Identify which cell holds the provided text, then report its [X, Y] central coordinate. 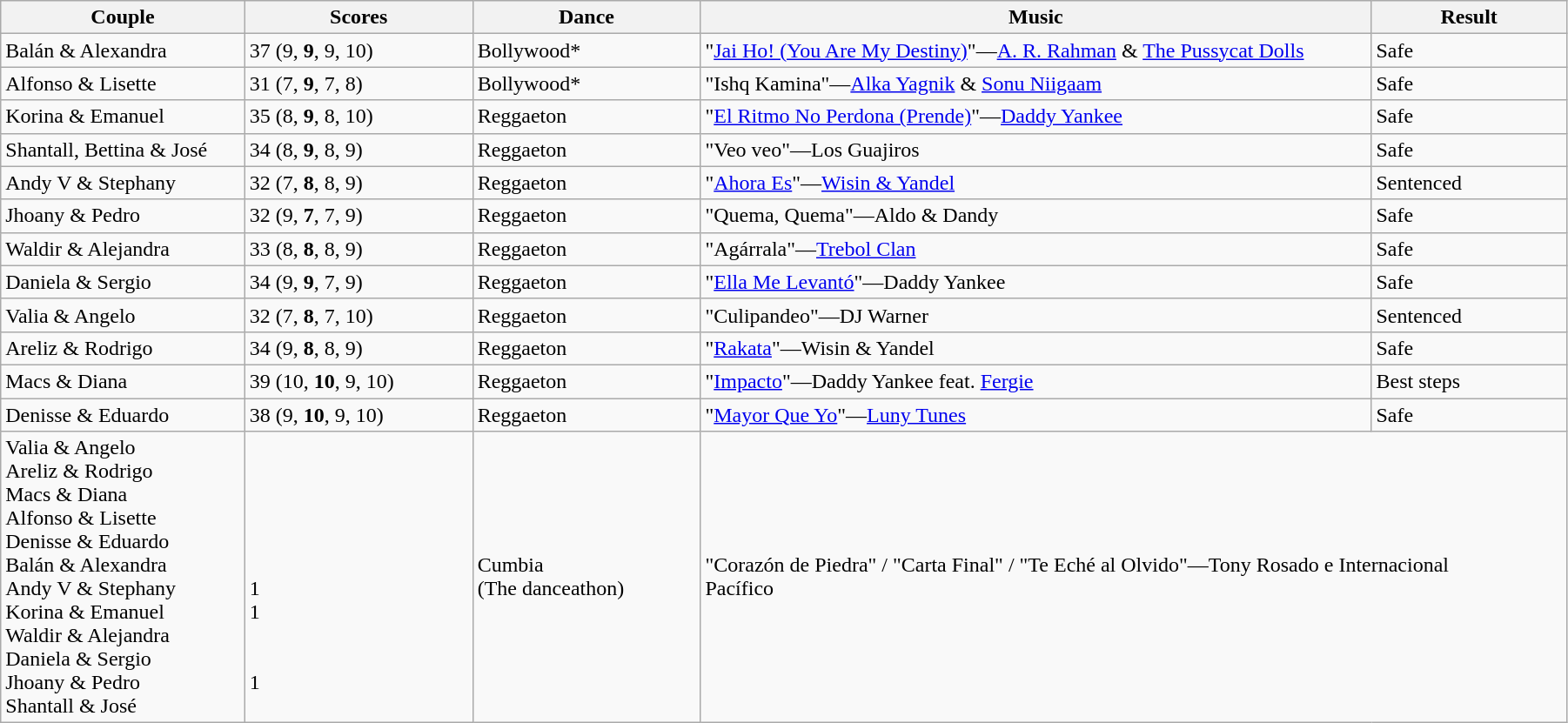
"Ishq Kamina"—Alka Yagnik & Sonu Niigaam [1035, 84]
Music [1035, 17]
"Rakata"—Wisin & Yandel [1035, 348]
32 (9, 7, 7, 9) [358, 216]
Result [1469, 17]
Dance [586, 17]
38 (9, 10, 9, 10) [358, 415]
Macs & Diana [124, 381]
"Impacto"—Daddy Yankee feat. Fergie [1035, 381]
34 (9, 8, 8, 9) [358, 348]
Best steps [1469, 381]
"Jai Ho! (You Are My Destiny)"—A. R. Rahman & The Pussycat Dolls [1035, 50]
39 (10, 10, 9, 10) [358, 381]
Jhoany & Pedro [124, 216]
Andy V & Stephany [124, 183]
"Veo veo"—Los Guajiros [1035, 150]
Cumbia(The danceathon) [586, 578]
"Ahora Es"—Wisin & Yandel [1035, 183]
32 (7, 8, 7, 10) [358, 315]
37 (9, 9, 9, 10) [358, 50]
33 (8, 8, 8, 9) [358, 249]
Balán & Alexandra [124, 50]
Areliz & Rodrigo [124, 348]
Alfonso & Lisette [124, 84]
Korina & Emanuel [124, 117]
31 (7, 9, 7, 8) [358, 84]
Scores [358, 17]
111 [358, 578]
34 (9, 9, 7, 9) [358, 282]
35 (8, 9, 8, 10) [358, 117]
Couple [124, 17]
"El Ritmo No Perdona (Prende)"—Daddy Yankee [1035, 117]
32 (7, 8, 8, 9) [358, 183]
Shantall, Bettina & José [124, 150]
"Ella Me Levantó"—Daddy Yankee [1035, 282]
34 (8, 9, 8, 9) [358, 150]
Waldir & Alejandra [124, 249]
Denisse & Eduardo [124, 415]
"Corazón de Piedra" / "Carta Final" / "Te Eché al Olvido"—Tony Rosado e InternacionalPacífico [1134, 578]
"Mayor Que Yo"—Luny Tunes [1035, 415]
"Culipandeo"—DJ Warner [1035, 315]
Valia & Angelo [124, 315]
"Agárrala"—Trebol Clan [1035, 249]
Daniela & Sergio [124, 282]
"Quema, Quema"—Aldo & Dandy [1035, 216]
